Detect which cell encompasses the target text, then output its (x, y) center coordinate. 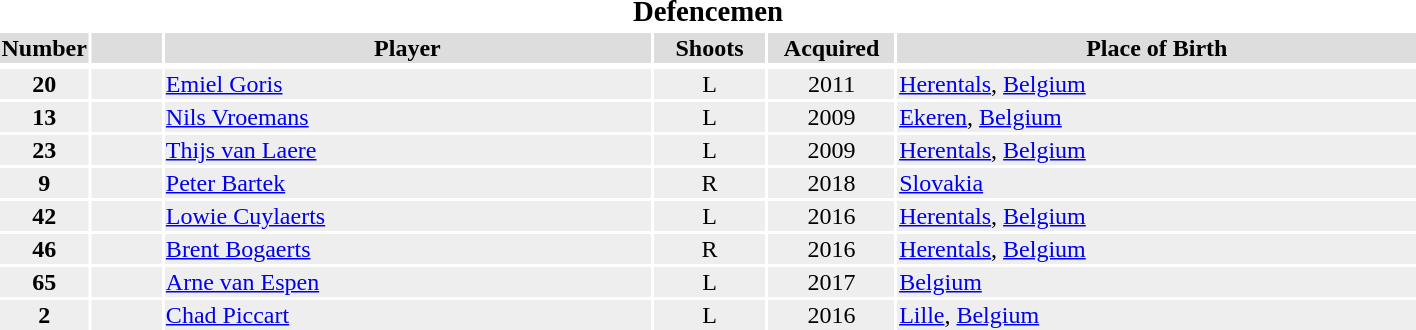
13 (44, 117)
Ekeren, Belgium (1157, 117)
Lille, Belgium (1157, 315)
Emiel Goris (407, 84)
Brent Bogaerts (407, 249)
Acquired (832, 48)
Lowie Cuylaerts (407, 216)
2017 (832, 282)
Chad Piccart (407, 315)
Thijs van Laere (407, 150)
Number (44, 48)
2 (44, 315)
46 (44, 249)
42 (44, 216)
Belgium (1157, 282)
Peter Bartek (407, 183)
Arne van Espen (407, 282)
Player (407, 48)
Shoots (709, 48)
2018 (832, 183)
Nils Vroemans (407, 117)
Slovakia (1157, 183)
20 (44, 84)
9 (44, 183)
23 (44, 150)
2011 (832, 84)
Place of Birth (1157, 48)
65 (44, 282)
